Pinpoint the cell where the given text exists, returning its (X, Y) midpoint coordinate. 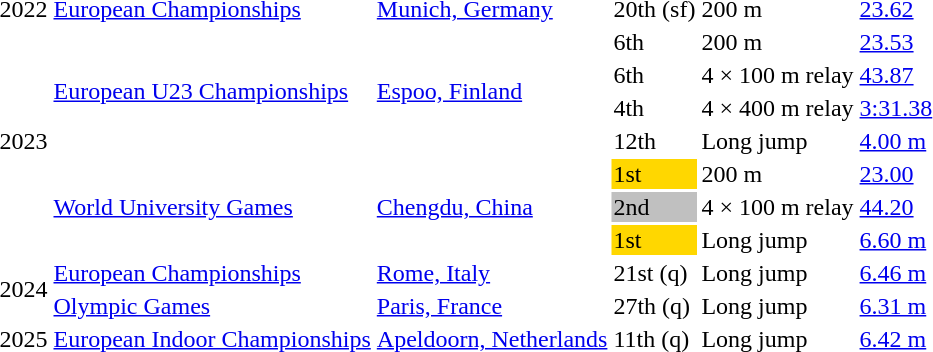
2nd (654, 207)
Chengdu, China (492, 207)
4 × 400 m relay (778, 108)
Olympic Games (212, 306)
European U23 Championships (212, 92)
4th (654, 108)
12th (654, 141)
World University Games (212, 207)
21st (q) (654, 273)
27th (q) (654, 306)
Paris, France (492, 306)
Espoo, Finland (492, 92)
Rome, Italy (492, 273)
European Championships (212, 273)
